Provide the [x, y] coordinate of the cell's center where the given text is located.  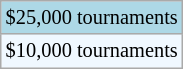
$10,000 tournaments [92, 51]
$25,000 tournaments [92, 17]
